Capture the cell that displays the provided text and extract its (x, y) central coordinate. 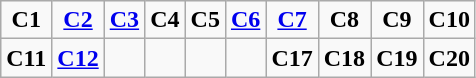
C3 (124, 20)
C19 (397, 58)
C12 (78, 58)
C17 (292, 58)
C4 (165, 20)
C10 (449, 20)
C7 (292, 20)
C11 (26, 58)
C8 (344, 20)
C5 (205, 20)
C6 (245, 20)
C18 (344, 58)
C9 (397, 20)
C20 (449, 58)
C1 (26, 20)
C2 (78, 20)
